Detect which cell encompasses the target text, then output its (X, Y) center coordinate. 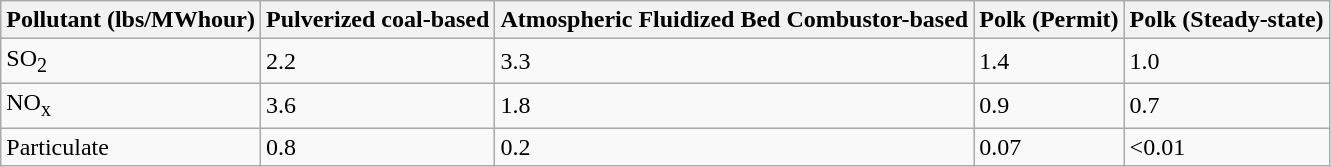
Pulverized coal-based (378, 20)
0.8 (378, 147)
Pollutant (lbs/MWhour) (131, 20)
SO2 (131, 61)
3.3 (734, 61)
Particulate (131, 147)
NOx (131, 105)
3.6 (378, 105)
2.2 (378, 61)
1.4 (1049, 61)
0.7 (1226, 105)
0.2 (734, 147)
Polk (Steady-state) (1226, 20)
0.9 (1049, 105)
1.8 (734, 105)
0.07 (1049, 147)
1.0 (1226, 61)
<0.01 (1226, 147)
Atmospheric Fluidized Bed Combustor-based (734, 20)
Polk (Permit) (1049, 20)
